Scan for the cell matching the given text and deliver its [x, y] coordinate at center. 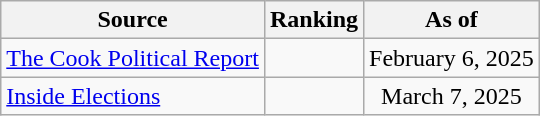
March 7, 2025 [452, 96]
Inside Elections [133, 96]
Ranking [314, 20]
Source [133, 20]
February 6, 2025 [452, 58]
The Cook Political Report [133, 58]
As of [452, 20]
